Return [X, Y] of the center of cell containing provided text 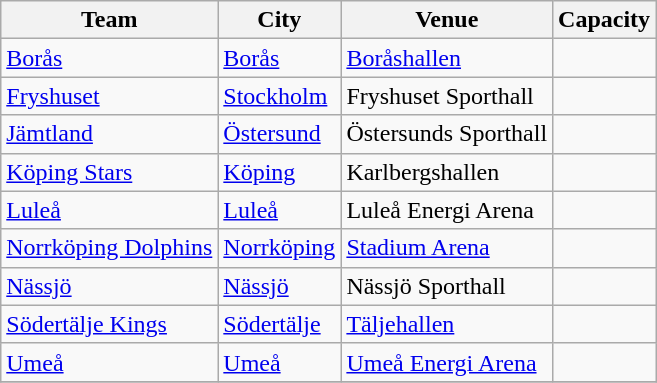
Norrköping Dolphins [110, 248]
Karlbergshallen [447, 172]
Boråshallen [447, 58]
Köping Stars [110, 172]
Team [110, 20]
Capacity [604, 20]
Jämtland [110, 134]
City [280, 20]
Venue [447, 20]
Stockholm [280, 96]
Fryshuset Sporthall [447, 96]
Stadium Arena [447, 248]
Östersunds Sporthall [447, 134]
Nässjö Sporthall [447, 286]
Södertälje Kings [110, 324]
Köping [280, 172]
Luleå Energi Arena [447, 210]
Södertälje [280, 324]
Täljehallen [447, 324]
Norrköping [280, 248]
Östersund [280, 134]
Umeå Energi Arena [447, 362]
Fryshuset [110, 96]
